Capture the cell that displays the provided text and extract its (x, y) central coordinate. 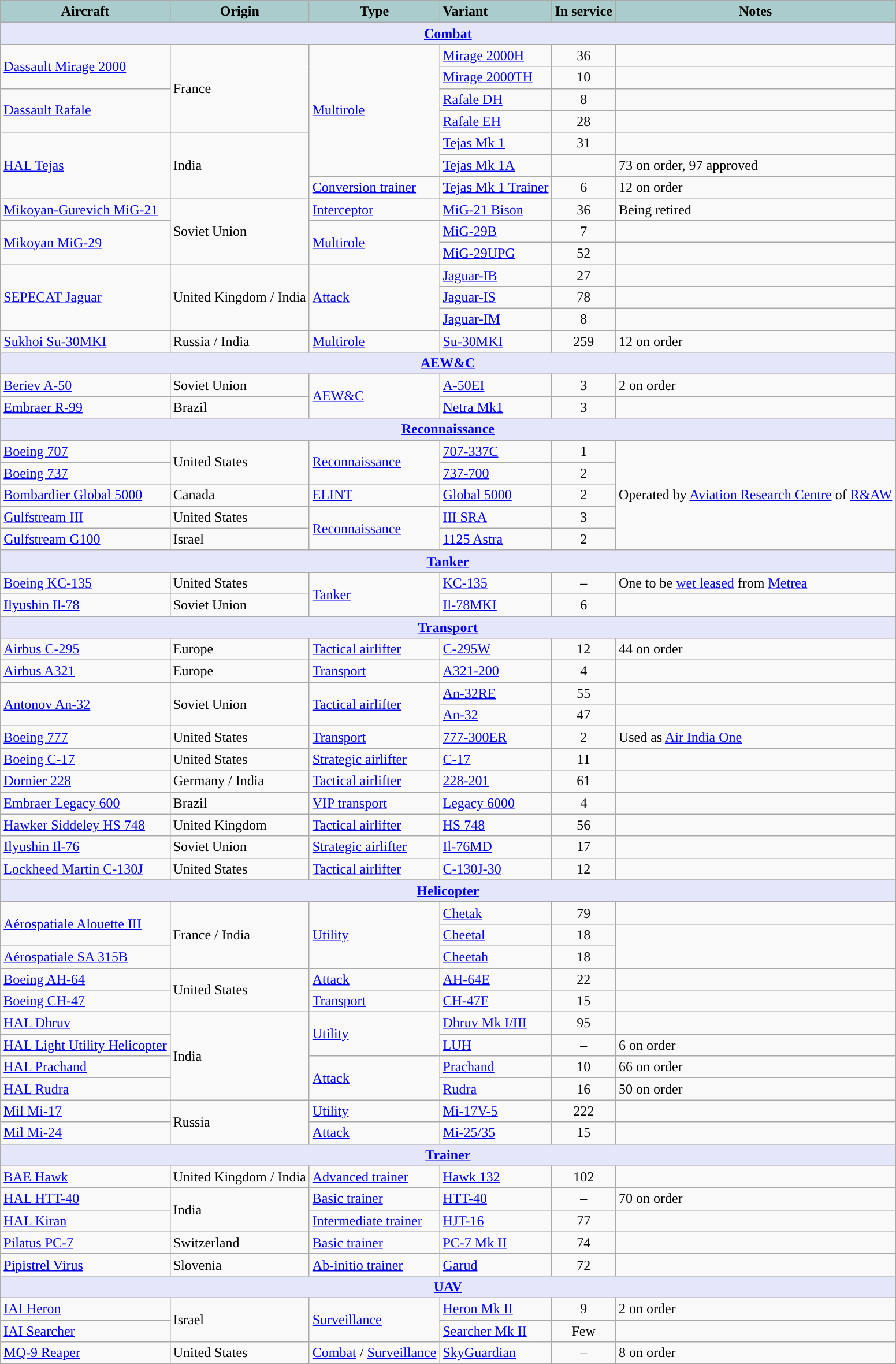
Slovenia (239, 1265)
HAL Dhruv (85, 1023)
Variant (496, 12)
Dassault Mirage 2000 (85, 66)
Used as Air India One (756, 737)
Dornier 228 (85, 781)
52 (583, 253)
Mil Mi-17 (85, 1111)
Jaguar-IS (496, 298)
Global 5000 (496, 495)
11 (583, 759)
Embraer R-99 (85, 407)
Switzerland (239, 1243)
Embraer Legacy 600 (85, 803)
Rafale DH (496, 99)
MiG-21 Bison (496, 209)
Ab-initio trainer (374, 1265)
22 (583, 979)
737-700 (496, 473)
66 on order (756, 1067)
707-337C (496, 451)
IAI Heron (85, 1309)
Notes (756, 12)
MQ-9 Reaper (85, 1353)
An-32RE (496, 693)
Aérospatiale Alouette III (85, 924)
Ilyushin Il-76 (85, 847)
Boeing 737 (85, 473)
VIP transport (374, 803)
Boeing AH-64 (85, 979)
102 (583, 1177)
SkyGuardian (496, 1353)
9 (583, 1309)
7 (583, 231)
An-32 (496, 715)
Few (583, 1330)
Hawker Siddeley HS 748 (85, 825)
HS 748 (496, 825)
C-17 (496, 759)
Advanced trainer (374, 1177)
17 (583, 847)
Boeing KC-135 (85, 583)
Pilatus PC-7 (85, 1243)
28 (583, 121)
Tejas Mk 1A (496, 165)
95 (583, 1023)
SEPECAT Jaguar (85, 298)
Garud (496, 1265)
Netra Mk1 (496, 407)
HAL Kiran (85, 1221)
IAI Searcher (85, 1330)
56 (583, 825)
Lockheed Martin C-130J (85, 869)
228-201 (496, 781)
Cheetah (496, 957)
HAL Tejas (85, 165)
MiG-29B (496, 231)
LUH (496, 1045)
A321-200 (496, 671)
78 (583, 298)
8 on order (756, 1353)
Ilyushin Il-78 (85, 605)
16 (583, 1089)
77 (583, 1221)
47 (583, 715)
55 (583, 693)
Intermediate trainer (374, 1221)
Jaguar-IM (496, 319)
Boeing 777 (85, 737)
Germany / India (239, 781)
Gulfstream G100 (85, 539)
C-130J-30 (496, 869)
Type (374, 12)
Heron Mk II (496, 1309)
61 (583, 781)
Origin (239, 12)
Trainer (448, 1155)
70 on order (756, 1199)
Pipistrel Virus (85, 1265)
Prachand (496, 1067)
One to be wet leased from Metrea (756, 583)
Antonov An-32 (85, 704)
79 (583, 913)
In service (583, 12)
Mil Mi-24 (85, 1133)
73 on order, 97 approved (756, 165)
Helicopter (448, 891)
44 on order (756, 649)
Mikoyan MiG-29 (85, 242)
France (239, 88)
Boeing 707 (85, 451)
Combat (448, 34)
Legacy 6000 (496, 803)
Airbus C-295 (85, 649)
6 on order (756, 1045)
Sukhoi Su-30MKI (85, 341)
Jaguar-IB (496, 276)
Gulfstream III (85, 517)
Dassault Rafale (85, 110)
CH-47F (496, 1001)
Beriev A-50 (85, 385)
Tejas Mk 1 (496, 143)
31 (583, 143)
Boeing C-17 (85, 759)
Mirage 2000TH (496, 77)
Boeing CH-47 (85, 1001)
France / India (239, 935)
Mi-25/35 (496, 1133)
Being retired (756, 209)
1 (583, 451)
AH-64E (496, 979)
Aérospatiale SA 315B (85, 957)
Dhruv Mk I/III (496, 1023)
Russia (239, 1122)
Rudra (496, 1089)
1125 Astra (496, 539)
72 (583, 1265)
A-50EI (496, 385)
Operated by Aviation Research Centre of R&AW (756, 495)
HAL Light Utility Helicopter (85, 1045)
MiG-29UPG (496, 253)
Combat / Surveillance (374, 1353)
Bombardier Global 5000 (85, 495)
Hawk 132 (496, 1177)
HAL Rudra (85, 1089)
KC-135 (496, 583)
Tejas Mk 1 Trainer (496, 187)
259 (583, 341)
Rafale EH (496, 121)
Il-76MD (496, 847)
PC-7 Mk II (496, 1243)
United Kingdom (239, 825)
Canada (239, 495)
Mi-17V-5 (496, 1111)
Chetak (496, 913)
Airbus A321 (85, 671)
III SRA (496, 517)
Aircraft (85, 12)
27 (583, 276)
222 (583, 1111)
Surveillance (374, 1320)
Cheetal (496, 935)
74 (583, 1243)
HTT-40 (496, 1199)
Russia / India (239, 341)
Mirage 2000H (496, 55)
Interceptor (374, 209)
Mikoyan-Gurevich MiG-21 (85, 209)
HAL HTT-40 (85, 1199)
777-300ER (496, 737)
HAL Prachand (85, 1067)
50 on order (756, 1089)
HJT-16 (496, 1221)
BAE Hawk (85, 1177)
UAV (448, 1287)
ELINT (374, 495)
Conversion trainer (374, 187)
Su-30MKI (496, 341)
C-295W (496, 649)
Il-78MKI (496, 605)
Searcher Mk II (496, 1330)
